Return (x, y) of the center of cell containing provided text 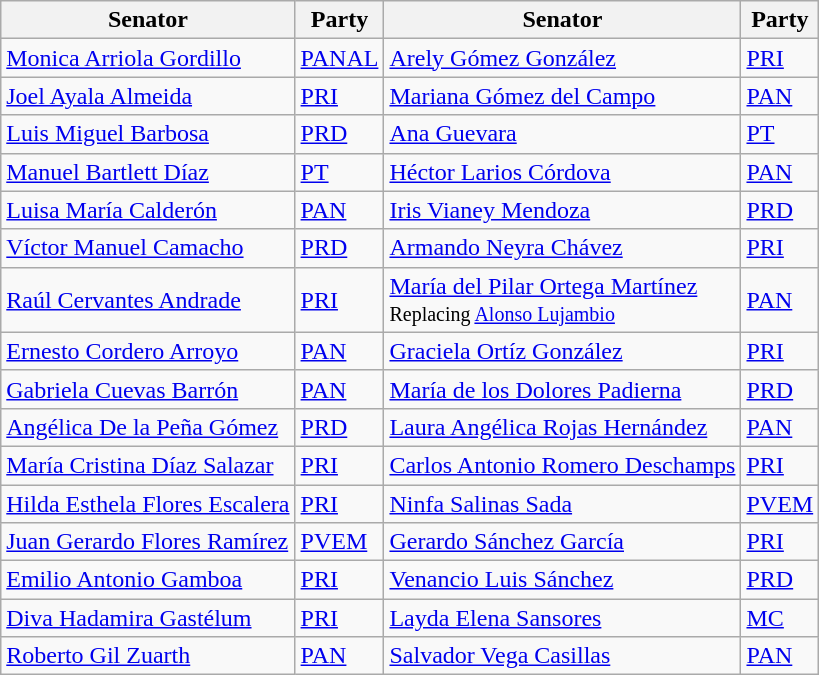
Manuel Bartlett Díaz (148, 172)
Carlos Antonio Romero Deschamps (562, 465)
Armando Neyra Chávez (562, 248)
Ernesto Cordero Arroyo (148, 351)
Roberto Gil Zuarth (148, 656)
Laura Angélica Rojas Hernández (562, 427)
Layda Elena Sansores (562, 618)
Diva Hadamira Gastélum (148, 618)
PANAL (340, 58)
María de los Dolores Padierna (562, 389)
Venancio Luis Sánchez (562, 580)
Iris Vianey Mendoza (562, 210)
Luisa María Calderón (148, 210)
Graciela Ortíz González (562, 351)
Mariana Gómez del Campo (562, 96)
María del Pilar Ortega MartínezReplacing Alonso Lujambio (562, 300)
Joel Ayala Almeida (148, 96)
María Cristina Díaz Salazar (148, 465)
Monica Arriola Gordillo (148, 58)
Víctor Manuel Camacho (148, 248)
MC (780, 618)
Salvador Vega Casillas (562, 656)
Ana Guevara (562, 134)
Ninfa Salinas Sada (562, 503)
Angélica De la Peña Gómez (148, 427)
Luis Miguel Barbosa (148, 134)
Juan Gerardo Flores Ramírez (148, 542)
Emilio Antonio Gamboa (148, 580)
Raúl Cervantes Andrade (148, 300)
Héctor Larios Córdova (562, 172)
Gerardo Sánchez García (562, 542)
Gabriela Cuevas Barrón (148, 389)
Arely Gómez González (562, 58)
Hilda Esthela Flores Escalera (148, 503)
